Identify which cell holds the provided text, then report its [X, Y] central coordinate. 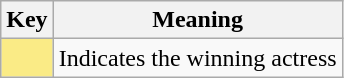
Indicates the winning actress [198, 58]
Meaning [198, 20]
Key [27, 20]
